Capture the cell that displays the provided text and extract its (x, y) central coordinate. 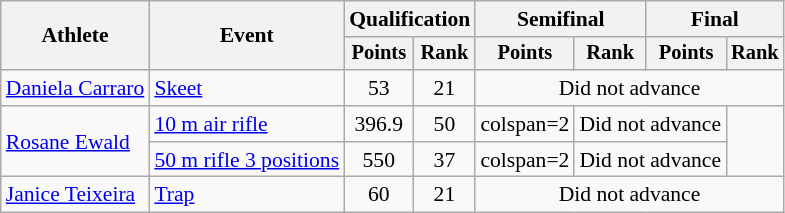
10 m air rifle (246, 124)
Athlete (76, 36)
50 (444, 124)
Rosane Ewald (76, 142)
60 (378, 195)
396.9 (378, 124)
Daniela Carraro (76, 88)
50 m rifle 3 positions (246, 160)
Semifinal (560, 19)
37 (444, 160)
550 (378, 160)
Event (246, 36)
Janice Teixeira (76, 195)
Trap (246, 195)
Final (715, 19)
53 (378, 88)
Qualification (410, 19)
Skeet (246, 88)
